Identify which cell holds the provided text, then report its [X, Y] central coordinate. 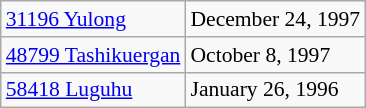
48799 Tashikuergan [94, 55]
31196 Yulong [94, 19]
January 26, 1996 [275, 90]
December 24, 1997 [275, 19]
October 8, 1997 [275, 55]
58418 Luguhu [94, 90]
